Provide the [X, Y] coordinate of the cell's center where the given text is located.  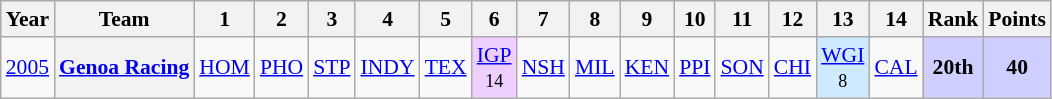
14 [896, 19]
STP [332, 68]
CAL [896, 68]
Points [1017, 19]
10 [694, 19]
3 [332, 19]
20th [954, 68]
INDY [387, 68]
5 [446, 19]
IGP 14 [494, 68]
Genoa Racing [124, 68]
TEX [446, 68]
8 [595, 19]
PHO [282, 68]
6 [494, 19]
7 [544, 19]
HOM [224, 68]
Year [28, 19]
1 [224, 19]
12 [792, 19]
MIL [595, 68]
9 [647, 19]
2 [282, 19]
Team [124, 19]
CHI [792, 68]
KEN [647, 68]
40 [1017, 68]
4 [387, 19]
13 [842, 19]
11 [742, 19]
PPI [694, 68]
NSH [544, 68]
WGI 8 [842, 68]
SON [742, 68]
2005 [28, 68]
Rank [954, 19]
